Find where the given text appears and provide that cell's center as (X, Y) coordinate. 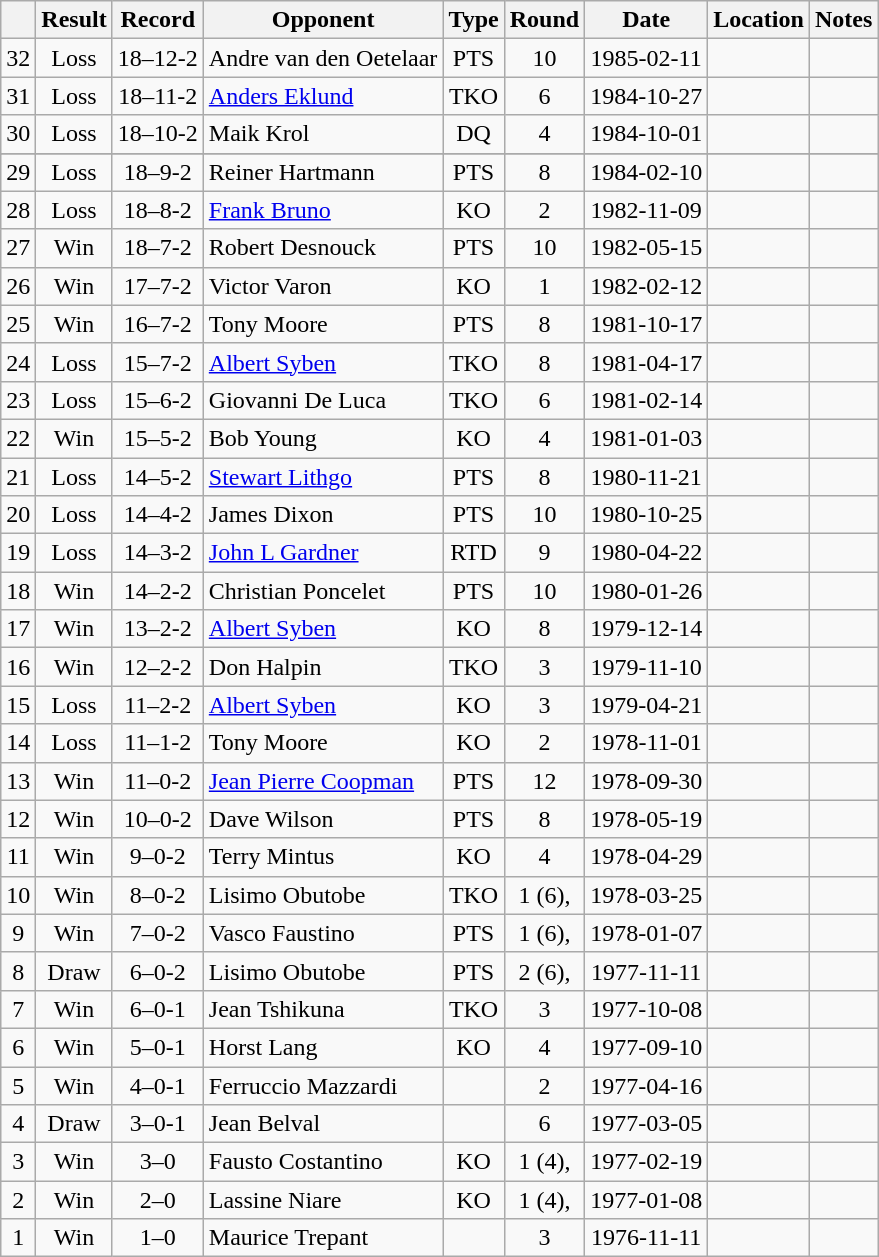
1977-03-05 (646, 1124)
Jean Belval (323, 1124)
30 (18, 134)
Location (759, 20)
6–0-1 (158, 1009)
Date (646, 20)
Fausto Costantino (323, 1162)
12–2-2 (158, 667)
1977-04-16 (646, 1085)
14 (18, 743)
Type (474, 20)
15–5-2 (158, 438)
2–0 (158, 1200)
18 (18, 591)
1980-11-21 (646, 477)
1977-11-11 (646, 971)
18–8-2 (158, 210)
1980-01-26 (646, 591)
5–0-1 (158, 1047)
1982-05-15 (646, 248)
1977-02-19 (646, 1162)
28 (18, 210)
2 (6), (544, 971)
1978-05-19 (646, 819)
1980-10-25 (646, 515)
1981-01-03 (646, 438)
17 (18, 629)
14–2-2 (158, 591)
1978-11-01 (646, 743)
Record (158, 20)
11–1-2 (158, 743)
15 (18, 705)
1979-11-10 (646, 667)
1984-10-01 (646, 134)
Bob Young (323, 438)
29 (18, 172)
Opponent (323, 20)
13–2-2 (158, 629)
23 (18, 400)
1978-04-29 (646, 857)
1976-11-11 (646, 1238)
16 (18, 667)
Result (74, 20)
John L Gardner (323, 553)
18–12-2 (158, 58)
1979-12-14 (646, 629)
19 (18, 553)
Victor Varon (323, 286)
Maik Krol (323, 134)
18–9-2 (158, 172)
Frank Bruno (323, 210)
Christian Poncelet (323, 591)
Horst Lang (323, 1047)
Ferruccio Mazzardi (323, 1085)
18–10-2 (158, 134)
1981-04-17 (646, 362)
31 (18, 96)
1981-10-17 (646, 324)
RTD (474, 553)
17–7-2 (158, 286)
Andre van den Oetelaar (323, 58)
7–0-2 (158, 933)
5 (18, 1085)
15–7-2 (158, 362)
8–0-2 (158, 895)
Round (544, 20)
18–11-2 (158, 96)
Lassine Niare (323, 1200)
Terry Mintus (323, 857)
6–0-2 (158, 971)
18–7-2 (158, 248)
Robert Desnouck (323, 248)
25 (18, 324)
27 (18, 248)
16–7-2 (158, 324)
7 (18, 1009)
1–0 (158, 1238)
26 (18, 286)
Reiner Hartmann (323, 172)
1985-02-11 (646, 58)
1984-10-27 (646, 96)
22 (18, 438)
11 (18, 857)
14–4-2 (158, 515)
1977-09-10 (646, 1047)
Vasco Faustino (323, 933)
3–0-1 (158, 1124)
11–2-2 (158, 705)
Anders Eklund (323, 96)
20 (18, 515)
1982-02-12 (646, 286)
Jean Pierre Coopman (323, 781)
3–0 (158, 1162)
1982-11-09 (646, 210)
21 (18, 477)
1977-10-08 (646, 1009)
24 (18, 362)
1984-02-10 (646, 172)
14–3-2 (158, 553)
1978-09-30 (646, 781)
11–0-2 (158, 781)
4–0-1 (158, 1085)
Notes (843, 20)
Maurice Trepant (323, 1238)
32 (18, 58)
15–6-2 (158, 400)
1977-01-08 (646, 1200)
1981-02-14 (646, 400)
Dave Wilson (323, 819)
10–0-2 (158, 819)
1978-03-25 (646, 895)
Jean Tshikuna (323, 1009)
Stewart Lithgo (323, 477)
1979-04-21 (646, 705)
James Dixon (323, 515)
DQ (474, 134)
Giovanni De Luca (323, 400)
14–5-2 (158, 477)
1980-04-22 (646, 553)
9–0-2 (158, 857)
13 (18, 781)
Don Halpin (323, 667)
1978-01-07 (646, 933)
